Pinpoint the cell where the given text exists, returning its (x, y) midpoint coordinate. 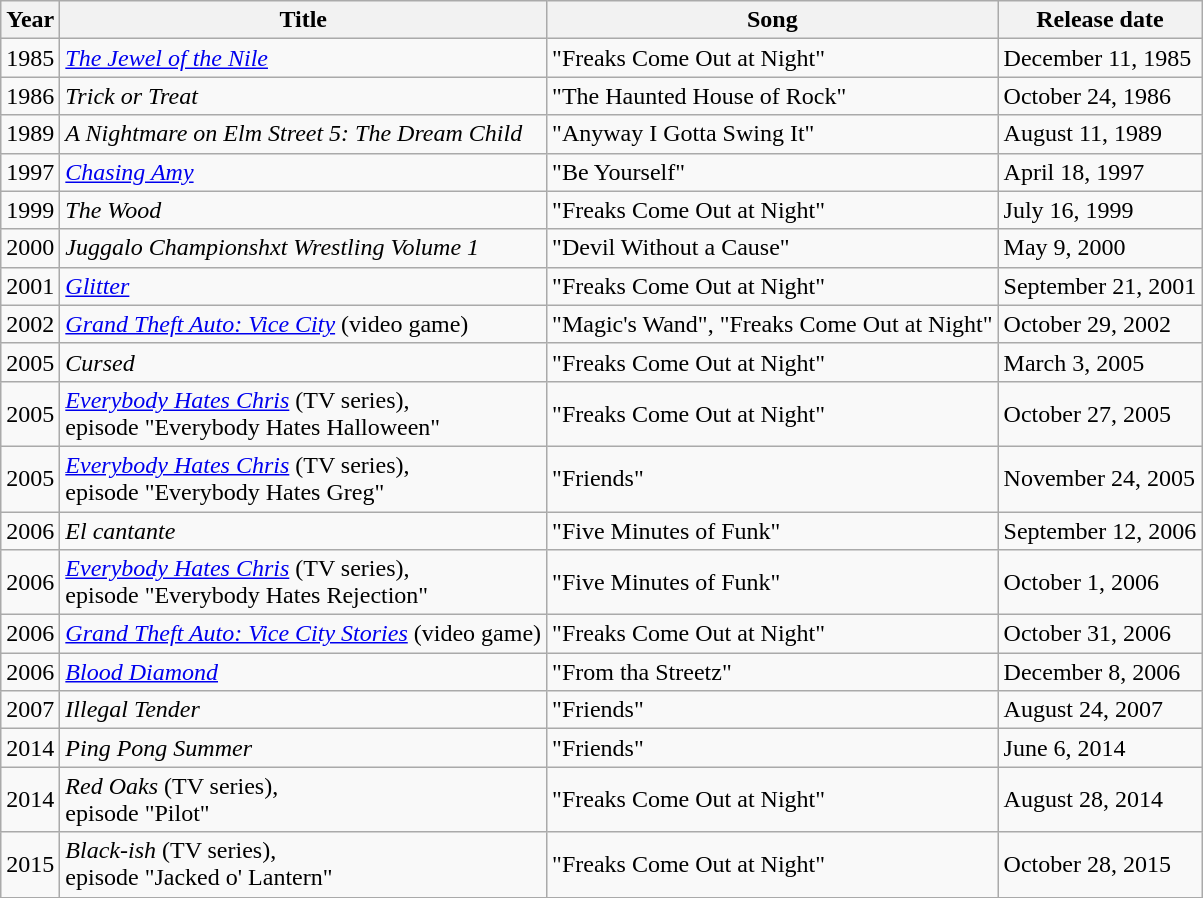
Everybody Hates Chris (TV series),episode "Everybody Hates Greg" (304, 478)
Black-ish (TV series),episode "Jacked o' Lantern" (304, 864)
October 24, 1986 (1100, 96)
December 8, 2006 (1100, 672)
Glitter (304, 286)
December 11, 1985 (1100, 58)
Red Oaks (TV series),episode "Pilot" (304, 800)
October 1, 2006 (1100, 582)
"From tha Streetz" (772, 672)
April 18, 1997 (1100, 172)
"The Haunted House of Rock" (772, 96)
Everybody Hates Chris (TV series),episode "Everybody Hates Halloween" (304, 414)
October 29, 2002 (1100, 324)
Cursed (304, 362)
Blood Diamond (304, 672)
2000 (30, 248)
2015 (30, 864)
September 12, 2006 (1100, 531)
Trick or Treat (304, 96)
August 24, 2007 (1100, 710)
Year (30, 20)
Title (304, 20)
October 28, 2015 (1100, 864)
Illegal Tender (304, 710)
A Nightmare on Elm Street 5: The Dream Child (304, 134)
El cantante (304, 531)
March 3, 2005 (1100, 362)
August 11, 1989 (1100, 134)
1986 (30, 96)
1997 (30, 172)
June 6, 2014 (1100, 748)
Grand Theft Auto: Vice City Stories (video game) (304, 634)
"Be Yourself" (772, 172)
Grand Theft Auto: Vice City (video game) (304, 324)
2002 (30, 324)
August 28, 2014 (1100, 800)
Chasing Amy (304, 172)
1989 (30, 134)
The Wood (304, 210)
2007 (30, 710)
Everybody Hates Chris (TV series),episode "Everybody Hates Rejection" (304, 582)
Juggalo Championshxt Wrestling Volume 1 (304, 248)
October 31, 2006 (1100, 634)
"Anyway I Gotta Swing It" (772, 134)
October 27, 2005 (1100, 414)
"Magic's Wand", "Freaks Come Out at Night" (772, 324)
July 16, 1999 (1100, 210)
The Jewel of the Nile (304, 58)
Ping Pong Summer (304, 748)
"Devil Without a Cause" (772, 248)
Song (772, 20)
Release date (1100, 20)
November 24, 2005 (1100, 478)
1999 (30, 210)
1985 (30, 58)
2001 (30, 286)
September 21, 2001 (1100, 286)
May 9, 2000 (1100, 248)
